Output the (x, y) coordinate of the center of the cell containing the given text.  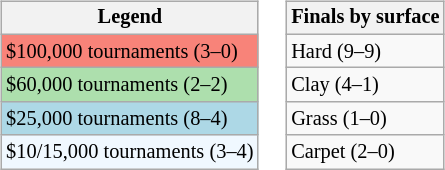
Carpet (2–0) (365, 152)
Grass (1–0) (365, 119)
$10/15,000 tournaments (3–4) (130, 152)
Hard (9–9) (365, 51)
$25,000 tournaments (8–4) (130, 119)
$100,000 tournaments (3–0) (130, 51)
Legend (130, 18)
Clay (4–1) (365, 85)
Finals by surface (365, 18)
$60,000 tournaments (2–2) (130, 85)
